Search for the cell housing the specified text and yield its (X, Y) center coordinate. 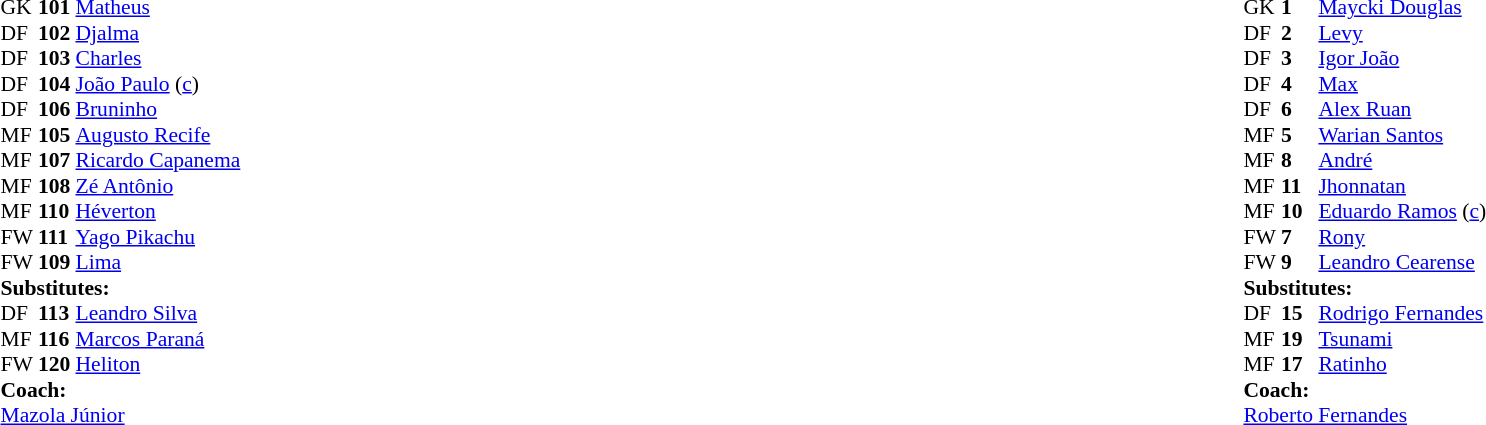
104 (57, 84)
Yago Pikachu (158, 237)
Rodrigo Fernandes (1402, 313)
105 (57, 135)
109 (57, 263)
110 (57, 211)
Alex Ruan (1402, 109)
17 (1300, 365)
Bruninho (158, 109)
Max (1402, 84)
106 (57, 109)
Rony (1402, 237)
Leandro Cearense (1402, 263)
7 (1300, 237)
Igor João (1402, 59)
4 (1300, 84)
9 (1300, 263)
15 (1300, 313)
111 (57, 237)
Charles (158, 59)
102 (57, 33)
Augusto Recife (158, 135)
Heliton (158, 365)
6 (1300, 109)
8 (1300, 161)
Zé Antônio (158, 186)
Ratinho (1402, 365)
103 (57, 59)
2 (1300, 33)
Warian Santos (1402, 135)
André (1402, 161)
Djalma (158, 33)
11 (1300, 186)
108 (57, 186)
10 (1300, 211)
19 (1300, 339)
Levy (1402, 33)
Ricardo Capanema (158, 161)
Lima (158, 263)
116 (57, 339)
3 (1300, 59)
Héverton (158, 211)
Leandro Silva (158, 313)
5 (1300, 135)
Jhonnatan (1402, 186)
João Paulo (c) (158, 84)
120 (57, 365)
107 (57, 161)
Eduardo Ramos (c) (1402, 211)
Marcos Paraná (158, 339)
113 (57, 313)
Tsunami (1402, 339)
